Search for the cell housing the specified text and yield its [x, y] center coordinate. 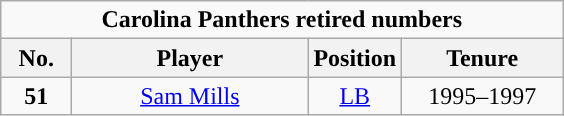
Position [355, 58]
Sam Mills [190, 96]
51 [36, 96]
Player [190, 58]
1995–1997 [482, 96]
Tenure [482, 58]
Carolina Panthers retired numbers [282, 20]
LB [355, 96]
No. [36, 58]
